Return the [X, Y] coordinate for the center point of the cell that contains the specified text.  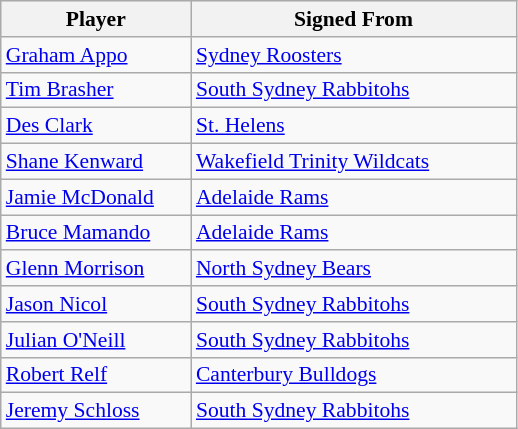
Player [96, 19]
Bruce Mamando [96, 233]
Canterbury Bulldogs [354, 375]
Tim Brasher [96, 90]
Jamie McDonald [96, 197]
Julian O'Neill [96, 340]
Signed From [354, 19]
Jason Nicol [96, 304]
Wakefield Trinity Wildcats [354, 162]
Robert Relf [96, 375]
Jeremy Schloss [96, 411]
Glenn Morrison [96, 269]
St. Helens [354, 126]
Graham Appo [96, 55]
Sydney Roosters [354, 55]
Des Clark [96, 126]
North Sydney Bears [354, 269]
Shane Kenward [96, 162]
